Return the [x, y] coordinate for the center point of the cell that contains the specified text.  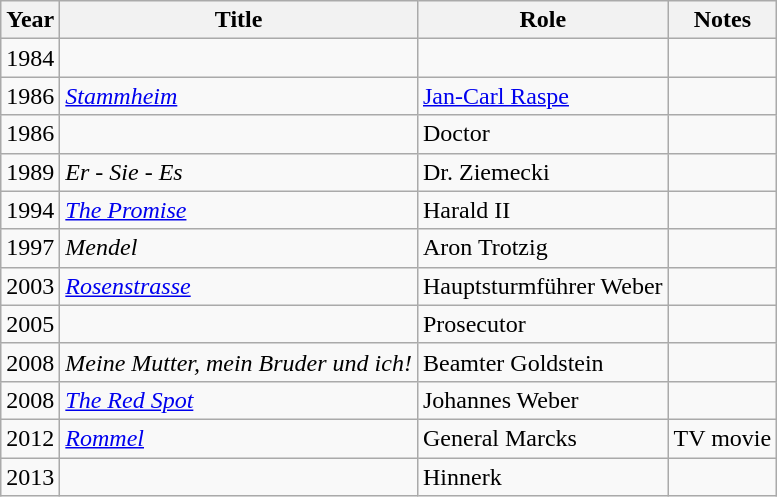
Rosenstrasse [239, 286]
Mendel [239, 248]
The Promise [239, 210]
Johannes Weber [542, 400]
General Marcks [542, 438]
Year [30, 20]
Title [239, 20]
Hauptsturmführer Weber [542, 286]
Harald II [542, 210]
Notes [722, 20]
Jan-Carl Raspe [542, 96]
2005 [30, 324]
Stammheim [239, 96]
Er - Sie - Es [239, 172]
The Red Spot [239, 400]
2012 [30, 438]
1989 [30, 172]
Hinnerk [542, 477]
Role [542, 20]
2013 [30, 477]
Rommel [239, 438]
2003 [30, 286]
Prosecutor [542, 324]
TV movie [722, 438]
Dr. Ziemecki [542, 172]
Aron Trotzig [542, 248]
Beamter Goldstein [542, 362]
1994 [30, 210]
Meine Mutter, mein Bruder und ich! [239, 362]
1984 [30, 58]
1997 [30, 248]
Doctor [542, 134]
